Capture the cell that displays the provided text and extract its [X, Y] central coordinate. 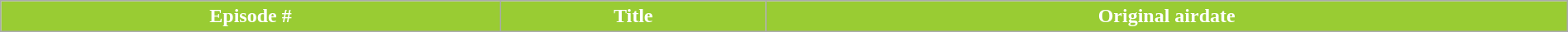
Episode # [251, 16]
Title [633, 16]
Original airdate [1166, 16]
